Search for the cell housing the specified text and yield its [X, Y] center coordinate. 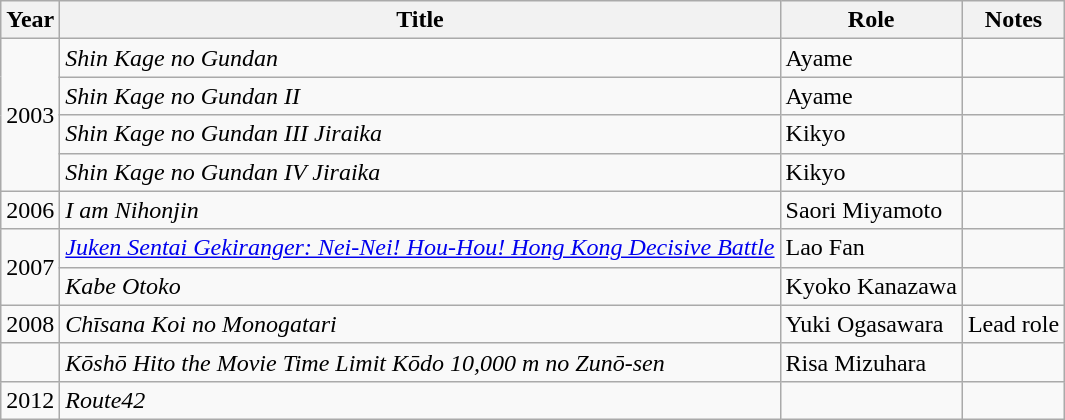
Juken Sentai Gekiranger: Nei-Nei! Hou-Hou! Hong Kong Decisive Battle [420, 248]
2012 [30, 400]
Lao Fan [871, 248]
Saori Miyamoto [871, 210]
Year [30, 20]
Lead role [1013, 324]
Yuki Ogasawara [871, 324]
Role [871, 20]
Shin Kage no Gundan IV Jiraika [420, 172]
Kōshō Hito the Movie Time Limit Kōdo 10,000 m no Zunō-sen [420, 362]
Shin Kage no Gundan III Jiraika [420, 134]
Shin Kage no Gundan [420, 58]
Route42 [420, 400]
Risa Mizuhara [871, 362]
2003 [30, 115]
Shin Kage no Gundan II [420, 96]
Kyoko Kanazawa [871, 286]
Chīsana Koi no Monogatari [420, 324]
Notes [1013, 20]
2006 [30, 210]
2007 [30, 267]
Title [420, 20]
2008 [30, 324]
Kabe Otoko [420, 286]
I am Nihonjin [420, 210]
